Locate the cell with the specified text and output its [X, Y] center coordinate. 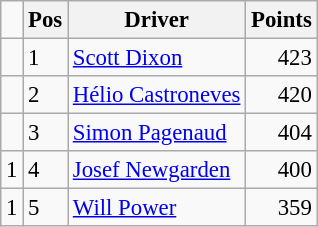
5 [46, 208]
404 [282, 133]
Hélio Castroneves [157, 95]
400 [282, 170]
4 [46, 170]
Will Power [157, 208]
Driver [157, 20]
2 [46, 95]
Points [282, 20]
Josef Newgarden [157, 170]
359 [282, 208]
3 [46, 133]
Pos [46, 20]
Scott Dixon [157, 58]
Simon Pagenaud [157, 133]
420 [282, 95]
423 [282, 58]
